Pinpoint the cell where the given text exists, returning its [x, y] midpoint coordinate. 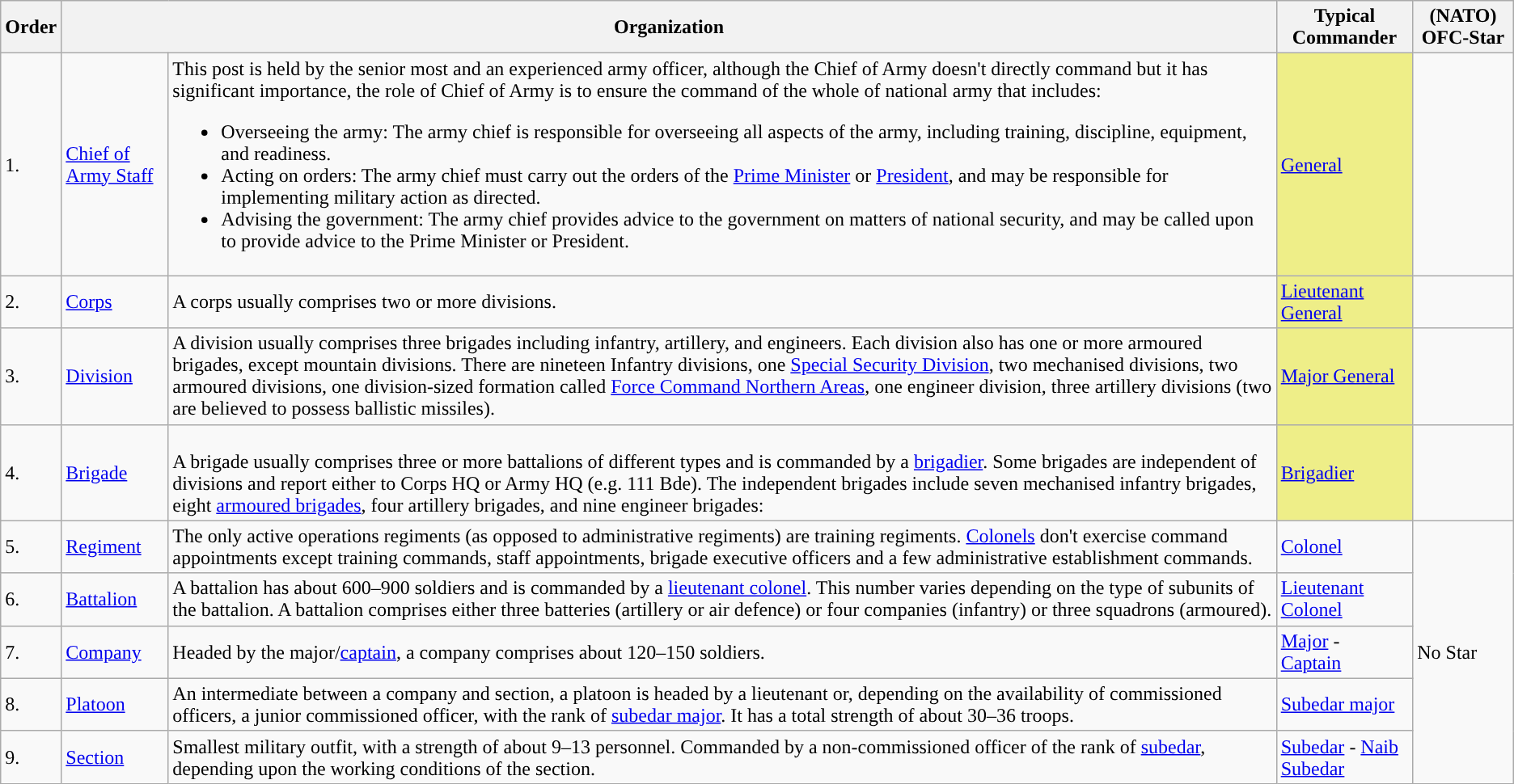
(NATO) OFC-Star [1464, 27]
Major -Captain [1344, 651]
A corps usually comprises two or more divisions. [722, 302]
Lieutenant General [1344, 302]
Brigade [115, 472]
Typical Commander [1344, 27]
Battalion [115, 600]
Corps [115, 302]
Subedar major [1344, 705]
Order [31, 27]
Organization [669, 27]
General [1344, 165]
8. [31, 705]
1. [31, 165]
6. [31, 600]
5. [31, 546]
No Star [1464, 651]
Headed by the major/captain, a company comprises about 120–150 soldiers. [722, 651]
4. [31, 472]
2. [31, 302]
Division [115, 377]
Colonel [1344, 546]
7. [31, 651]
Regiment [115, 546]
3. [31, 377]
Lieutenant Colonel [1344, 600]
Chief of Army Staff [115, 165]
Platoon [115, 705]
9. [31, 757]
Major General [1344, 377]
Subedar - Naib Subedar [1344, 757]
Section [115, 757]
Brigadier [1344, 472]
Company [115, 651]
